Capture the cell that displays the provided text and extract its (x, y) central coordinate. 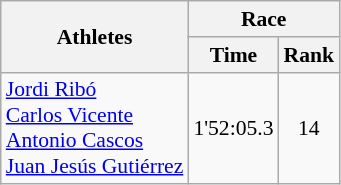
14 (310, 128)
Race (264, 19)
1'52:05.3 (233, 128)
Jordi RibóCarlos VicenteAntonio CascosJuan Jesús Gutiérrez (95, 128)
Time (233, 55)
Rank (310, 55)
Athletes (95, 36)
